Find where the given text appears and provide that cell's center as [X, Y] coordinate. 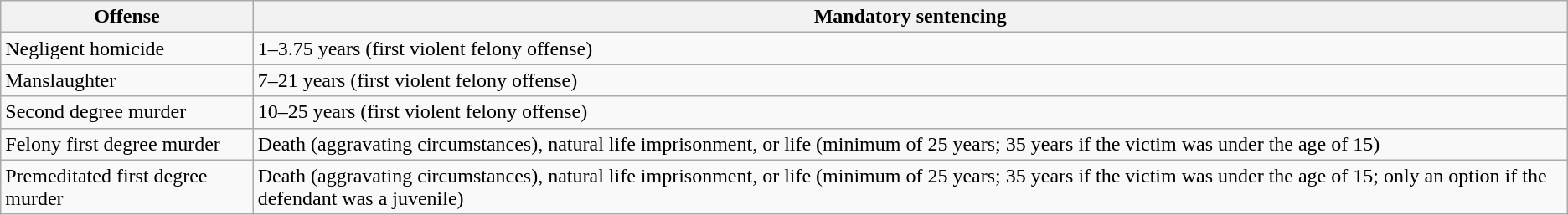
Negligent homicide [127, 49]
Mandatory sentencing [910, 17]
7–21 years (first violent felony offense) [910, 80]
Felony first degree murder [127, 144]
10–25 years (first violent felony offense) [910, 112]
Offense [127, 17]
Manslaughter [127, 80]
Second degree murder [127, 112]
1–3.75 years (first violent felony offense) [910, 49]
Premeditated first degree murder [127, 187]
Death (aggravating circumstances), natural life imprisonment, or life (minimum of 25 years; 35 years if the victim was under the age of 15) [910, 144]
